Search for the cell housing the specified text and yield its (X, Y) center coordinate. 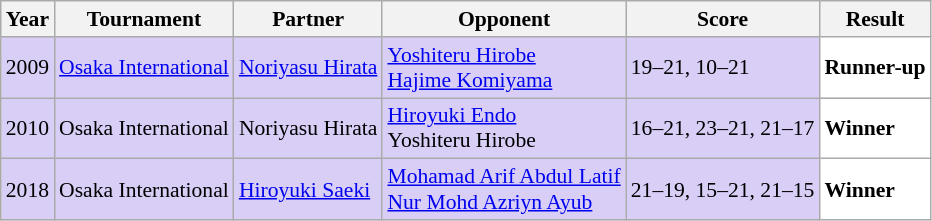
Tournament (144, 19)
Yoshiteru Hirobe Hajime Komiyama (504, 68)
Result (874, 19)
Score (723, 19)
16–21, 23–21, 21–17 (723, 128)
Runner-up (874, 68)
Mohamad Arif Abdul Latif Nur Mohd Azriyn Ayub (504, 190)
2009 (28, 68)
Opponent (504, 19)
Partner (308, 19)
Hiroyuki Saeki (308, 190)
2018 (28, 190)
19–21, 10–21 (723, 68)
2010 (28, 128)
21–19, 15–21, 21–15 (723, 190)
Year (28, 19)
Hiroyuki Endo Yoshiteru Hirobe (504, 128)
